Find where the given text appears and provide that cell's center as (X, Y) coordinate. 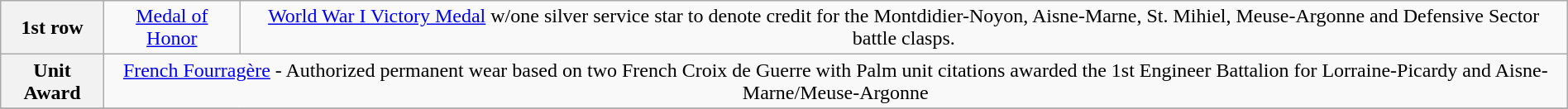
Medal of Honor (172, 28)
1st row (53, 28)
Unit Award (53, 81)
